Capture the cell that displays the provided text and extract its (X, Y) central coordinate. 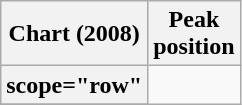
Chart (2008) (74, 34)
Peakposition (194, 34)
scope="row" (74, 85)
